Provide the (x, y) coordinate of the cell's center where the given text is located.  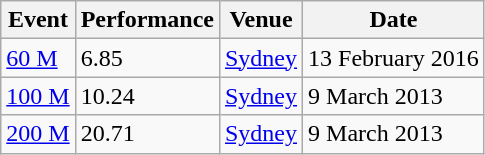
Performance (147, 20)
13 February 2016 (394, 58)
200 M (38, 134)
6.85 (147, 58)
Date (394, 20)
Venue (260, 20)
60 M (38, 58)
100 M (38, 96)
Event (38, 20)
20.71 (147, 134)
10.24 (147, 96)
